Determine the (X, Y) coordinate at the center of the cell enclosing the given text.  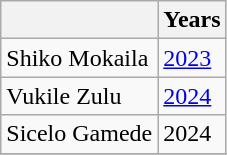
2023 (192, 58)
Sicelo Gamede (80, 134)
Years (192, 20)
Vukile Zulu (80, 96)
Shiko Mokaila (80, 58)
